Find where the given text appears and provide that cell's center as (X, Y) coordinate. 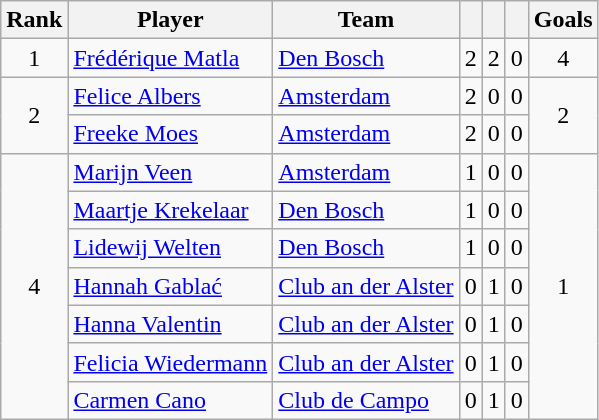
Frédérique Matla (170, 58)
Hannah Gablać (170, 286)
Freeke Moes (170, 134)
Maartje Krekelaar (170, 210)
Goals (563, 20)
Rank (34, 20)
Player (170, 20)
Marijn Veen (170, 172)
Felice Albers (170, 96)
Carmen Cano (170, 400)
Club de Campo (366, 400)
Lidewij Welten (170, 248)
Team (366, 20)
Felicia Wiedermann (170, 362)
Hanna Valentin (170, 324)
